Identify which cell holds the provided text, then report its (x, y) central coordinate. 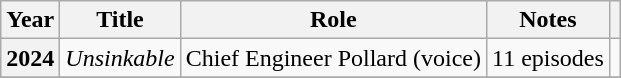
2024 (30, 58)
Role (333, 20)
11 episodes (548, 58)
Title (120, 20)
Unsinkable (120, 58)
Year (30, 20)
Notes (548, 20)
Chief Engineer Pollard (voice) (333, 58)
